Return (x, y) of the center of cell containing provided text 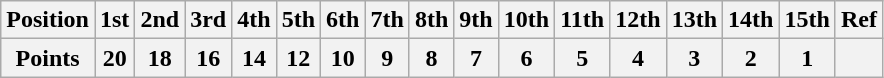
10 (343, 58)
20 (114, 58)
9th (476, 20)
4 (638, 58)
12th (638, 20)
1 (807, 58)
10th (526, 20)
8th (431, 20)
5th (298, 20)
6 (526, 58)
Points (48, 58)
9 (387, 58)
15th (807, 20)
3 (694, 58)
3rd (208, 20)
1st (114, 20)
2 (751, 58)
18 (160, 58)
5 (582, 58)
14th (751, 20)
7 (476, 58)
2nd (160, 20)
13th (694, 20)
11th (582, 20)
14 (254, 58)
4th (254, 20)
7th (387, 20)
Ref (858, 20)
6th (343, 20)
16 (208, 58)
8 (431, 58)
Position (48, 20)
12 (298, 58)
